Locate the cell with the specified text and output its [x, y] center coordinate. 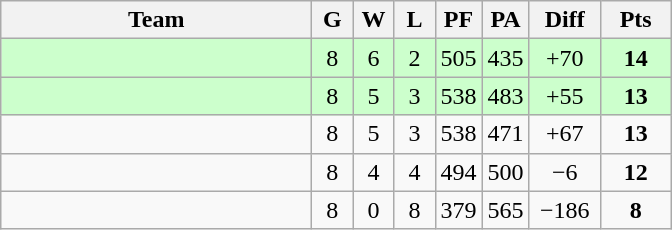
12 [636, 172]
565 [506, 210]
G [332, 20]
2 [414, 58]
+70 [564, 58]
+55 [564, 96]
505 [458, 58]
14 [636, 58]
Team [156, 20]
483 [506, 96]
494 [458, 172]
471 [506, 134]
PF [458, 20]
W [374, 20]
Pts [636, 20]
Diff [564, 20]
0 [374, 210]
379 [458, 210]
6 [374, 58]
−6 [564, 172]
L [414, 20]
435 [506, 58]
+67 [564, 134]
−186 [564, 210]
500 [506, 172]
PA [506, 20]
